Search for the cell housing the specified text and yield its (X, Y) center coordinate. 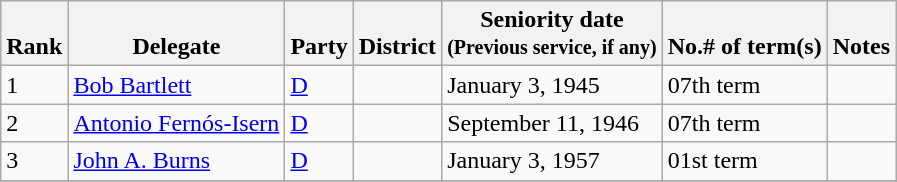
John A. Burns (176, 161)
No.# of term(s) (744, 34)
September 11, 1946 (552, 123)
Rank (34, 34)
Bob Bartlett (176, 85)
Party (319, 34)
3 (34, 161)
Seniority date(Previous service, if any) (552, 34)
1 (34, 85)
2 (34, 123)
January 3, 1945 (552, 85)
January 3, 1957 (552, 161)
Notes (861, 34)
01st term (744, 161)
Antonio Fernós-Isern (176, 123)
District (397, 34)
Delegate (176, 34)
